Identify which cell holds the provided text, then report its (X, Y) central coordinate. 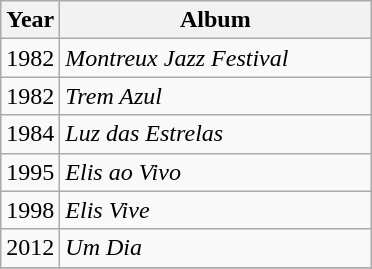
Montreux Jazz Festival (216, 58)
2012 (30, 248)
Trem Azul (216, 96)
1998 (30, 210)
Luz das Estrelas (216, 134)
Elis ao Vivo (216, 172)
Elis Vive (216, 210)
1995 (30, 172)
1984 (30, 134)
Album (216, 20)
Year (30, 20)
Um Dia (216, 248)
